Identify which cell holds the provided text, then report its (x, y) central coordinate. 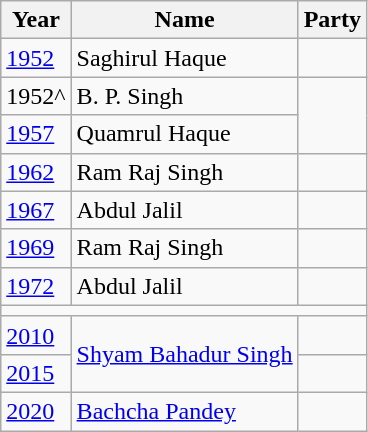
Saghirul Haque (184, 58)
Quamrul Haque (184, 134)
Name (184, 20)
B. P. Singh (184, 96)
Shyam Bahadur Singh (184, 354)
2015 (36, 373)
1952^ (36, 96)
1967 (36, 210)
2010 (36, 335)
Year (36, 20)
1969 (36, 248)
Party (332, 20)
1952 (36, 58)
1957 (36, 134)
1962 (36, 172)
Bachcha Pandey (184, 411)
2020 (36, 411)
1972 (36, 286)
